Output the [X, Y] coordinate of the center of the cell containing the given text.  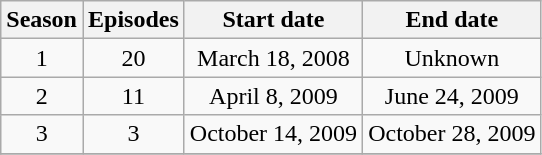
Season [42, 20]
11 [133, 96]
June 24, 2009 [452, 96]
2 [42, 96]
Start date [273, 20]
October 28, 2009 [452, 134]
April 8, 2009 [273, 96]
October 14, 2009 [273, 134]
1 [42, 58]
March 18, 2008 [273, 58]
20 [133, 58]
Episodes [133, 20]
Unknown [452, 58]
End date [452, 20]
